For the text-containing cell, return its midpoint in [X, Y] coordinate format. 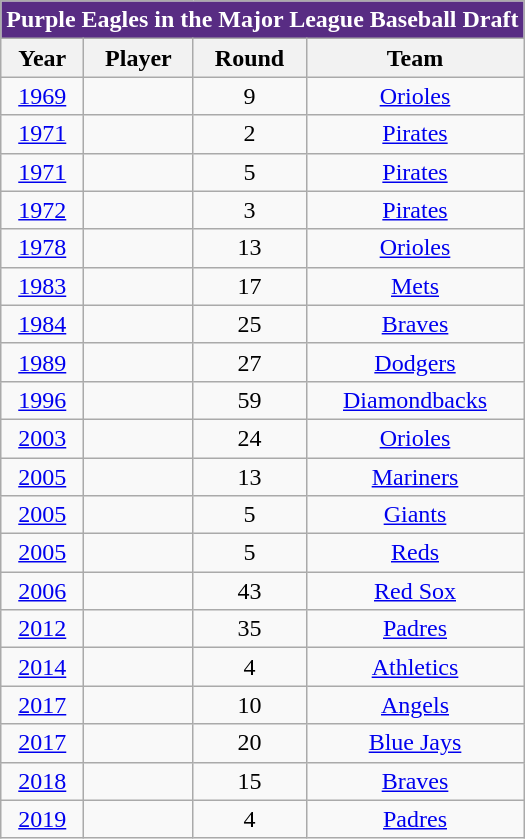
15 [250, 781]
Angels [415, 705]
1978 [42, 248]
35 [250, 629]
1983 [42, 286]
1984 [42, 324]
Round [250, 58]
9 [250, 96]
59 [250, 400]
Dodgers [415, 362]
Red Sox [415, 591]
10 [250, 705]
25 [250, 324]
Blue Jays [415, 743]
20 [250, 743]
Player [138, 58]
Reds [415, 553]
3 [250, 210]
2014 [42, 667]
1996 [42, 400]
Giants [415, 515]
2003 [42, 438]
2018 [42, 781]
2006 [42, 591]
27 [250, 362]
Athletics [415, 667]
1972 [42, 210]
17 [250, 286]
Mets [415, 286]
1969 [42, 96]
24 [250, 438]
Year [42, 58]
Diamondbacks [415, 400]
Purple Eagles in the Major League Baseball Draft [262, 20]
1989 [42, 362]
2012 [42, 629]
2019 [42, 819]
2 [250, 134]
Mariners [415, 477]
Team [415, 58]
43 [250, 591]
